For the text-containing cell, return its midpoint in (X, Y) coordinate format. 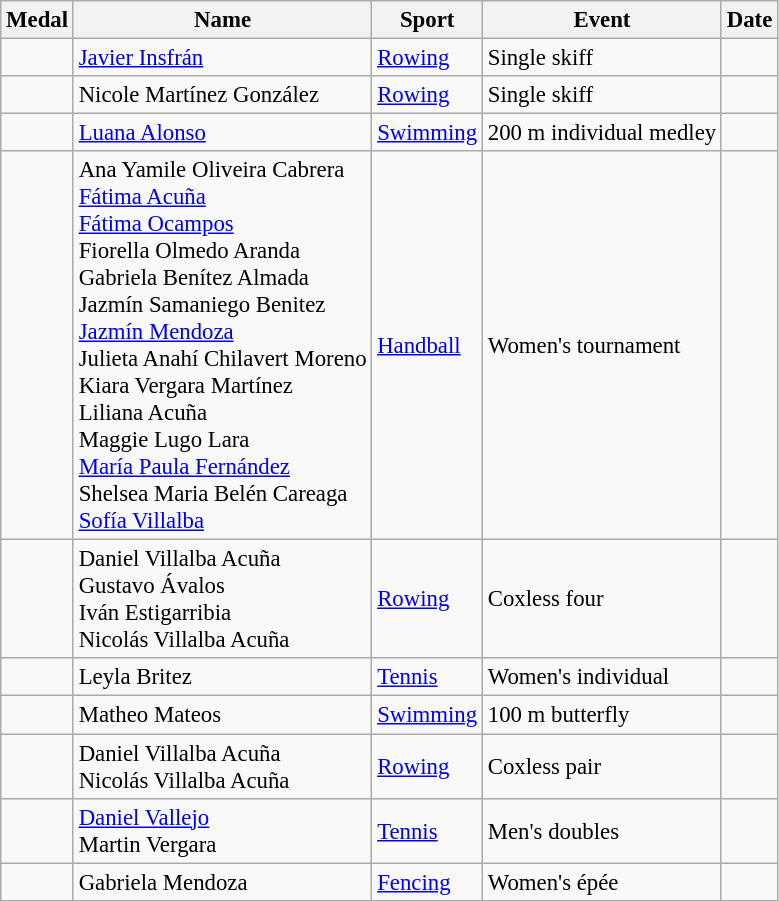
Name (222, 20)
Matheo Mateos (222, 715)
Women's tournament (602, 346)
Gabriela Mendoza (222, 882)
Men's doubles (602, 830)
Nicole Martínez González (222, 95)
Coxless four (602, 600)
Event (602, 20)
Leyla Britez (222, 677)
Daniel VallejoMartin Vergara (222, 830)
100 m butterfly (602, 715)
Women's épée (602, 882)
Date (749, 20)
Coxless pair (602, 766)
Women's individual (602, 677)
Handball (428, 346)
Sport (428, 20)
Daniel Villalba AcuñaGustavo ÁvalosIván EstigarribiaNicolás Villalba Acuña (222, 600)
200 m individual medley (602, 133)
Fencing (428, 882)
Javier Insfrán (222, 58)
Daniel Villalba AcuñaNicolás Villalba Acuña (222, 766)
Medal (38, 20)
Luana Alonso (222, 133)
